Capture the cell that displays the provided text and extract its (x, y) central coordinate. 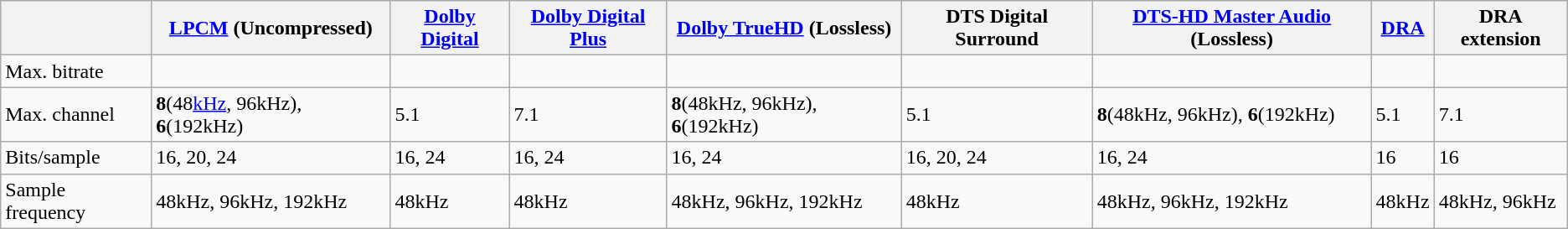
Max. channel (76, 114)
DRA extension (1501, 29)
DRA (1402, 29)
LPCM (Uncompressed) (271, 29)
Max. bitrate (76, 71)
Dolby Digital Plus (588, 29)
DTS Digital Surround (997, 29)
DTS-HD Master Audio (Lossless) (1231, 29)
Sample frequency (76, 201)
48kHz, 96kHz (1501, 201)
Dolby Digital (450, 29)
Bits/sample (76, 158)
Dolby TrueHD (Lossless) (784, 29)
